Locate the cell with the specified text and output its [x, y] center coordinate. 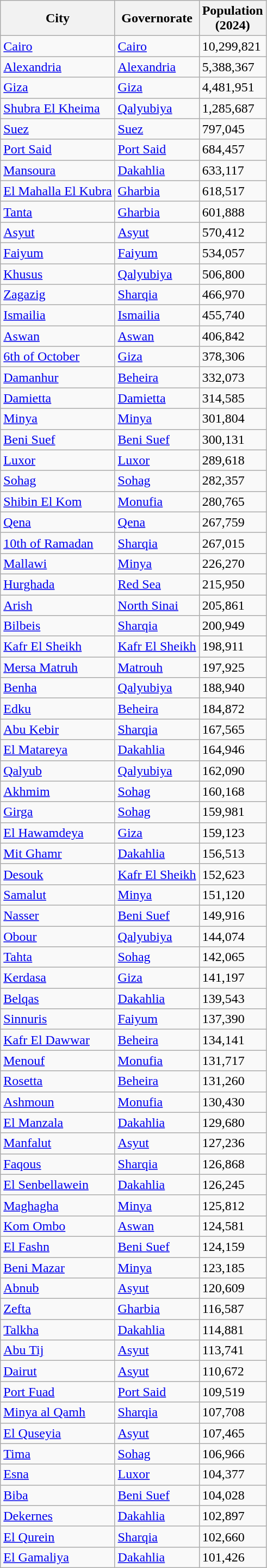
142,065 [233, 957]
Nasser [58, 915]
107,708 [233, 1412]
162,090 [233, 771]
633,117 [233, 170]
Population(2024) [233, 18]
El Gamaliya [58, 1557]
406,842 [233, 336]
124,581 [233, 1226]
5,388,367 [233, 67]
198,911 [233, 647]
El Manzala [58, 1123]
City [58, 18]
126,868 [233, 1164]
Maghagha [58, 1205]
Menouf [58, 1061]
137,390 [233, 1019]
El Fashn [58, 1247]
159,981 [233, 812]
289,618 [233, 460]
164,946 [233, 750]
North Sinai [157, 605]
Port Fuad [58, 1392]
Mit Ghamr [58, 853]
Esna [58, 1474]
102,660 [233, 1536]
215,950 [233, 584]
Matrouh [157, 667]
10,299,821 [233, 46]
152,623 [233, 874]
Red Sea [157, 584]
Minya al Qamh [58, 1412]
Abu Tij [58, 1350]
Girga [58, 812]
4,481,951 [233, 88]
Benha [58, 688]
131,717 [233, 1061]
6th of October [58, 357]
184,872 [233, 709]
Zagazig [58, 295]
Akhmim [58, 791]
102,897 [233, 1516]
126,245 [233, 1185]
Biba [58, 1495]
Mallawi [58, 563]
Ashmoun [58, 1102]
455,740 [233, 315]
127,236 [233, 1143]
El Hawamdeya [58, 833]
Kom Ombo [58, 1226]
Beni Mazar [58, 1268]
159,123 [233, 833]
188,940 [233, 688]
10th of Ramadan [58, 543]
Governorate [157, 18]
123,185 [233, 1268]
301,804 [233, 419]
104,028 [233, 1495]
141,197 [233, 978]
Kerdasa [58, 978]
Talkha [58, 1330]
314,585 [233, 398]
197,925 [233, 667]
Damanhur [58, 377]
Edku [58, 709]
280,765 [233, 501]
167,565 [233, 729]
125,812 [233, 1205]
Manfalut [58, 1143]
200,949 [233, 626]
466,970 [233, 295]
El Matareya [58, 750]
Faqous [58, 1164]
Bilbeis [58, 626]
Belqas [58, 999]
300,131 [233, 439]
Zefta [58, 1309]
129,680 [233, 1123]
139,543 [233, 999]
131,260 [233, 1081]
151,120 [233, 895]
Dairut [58, 1371]
149,916 [233, 915]
107,465 [233, 1433]
684,457 [233, 150]
332,073 [233, 377]
267,759 [233, 522]
109,519 [233, 1392]
Dekernes [58, 1516]
Sinnuris [58, 1019]
205,861 [233, 605]
130,430 [233, 1102]
506,800 [233, 274]
El Senbellawein [58, 1185]
Mansoura [58, 170]
124,159 [233, 1247]
El Qurein [58, 1536]
114,881 [233, 1330]
El Mahalla El Kubra [58, 191]
101,426 [233, 1557]
Kafr El Dawwar [58, 1040]
160,168 [233, 791]
226,270 [233, 563]
Tahta [58, 957]
618,517 [233, 191]
534,057 [233, 253]
Obour [58, 936]
113,741 [233, 1350]
104,377 [233, 1474]
Qalyub [58, 771]
120,609 [233, 1288]
Samalut [58, 895]
Abu Kebir [58, 729]
Khusus [58, 274]
Tima [58, 1454]
116,587 [233, 1309]
Shibin El Kom [58, 501]
1,285,687 [233, 108]
El Quseyia [58, 1433]
110,672 [233, 1371]
Shubra El Kheima [58, 108]
Hurghada [58, 584]
Rosetta [58, 1081]
Tanta [58, 212]
282,357 [233, 481]
Desouk [58, 874]
570,412 [233, 232]
378,306 [233, 357]
601,888 [233, 212]
Abnub [58, 1288]
144,074 [233, 936]
267,015 [233, 543]
156,513 [233, 853]
Mersa Matruh [58, 667]
797,045 [233, 129]
134,141 [233, 1040]
106,966 [233, 1454]
Arish [58, 605]
